Detect which cell encompasses the target text, then output its [X, Y] center coordinate. 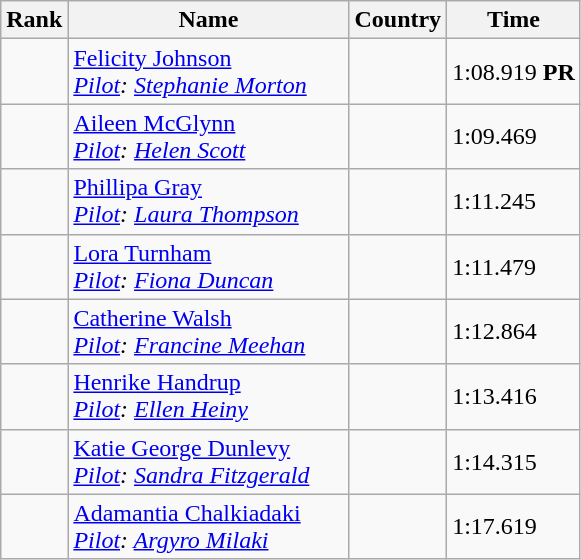
Catherine WalshPilot: Francine Meehan [208, 332]
1:09.469 [514, 136]
1:08.919 PR [514, 72]
1:17.619 [514, 526]
Katie George DunlevyPilot: Sandra Fitzgerald [208, 462]
1:11.245 [514, 202]
Country [398, 20]
1:12.864 [514, 332]
1:13.416 [514, 396]
Name [208, 20]
1:14.315 [514, 462]
Aileen McGlynnPilot: Helen Scott [208, 136]
Adamantia ChalkiadakiPilot: Argyro Milaki [208, 526]
Time [514, 20]
Lora TurnhamPilot: Fiona Duncan [208, 266]
Phillipa GrayPilot: Laura Thompson [208, 202]
1:11.479 [514, 266]
Felicity JohnsonPilot: Stephanie Morton [208, 72]
Rank [34, 20]
Henrike HandrupPilot: Ellen Heiny [208, 396]
